Locate the cell with the specified text and output its (x, y) center coordinate. 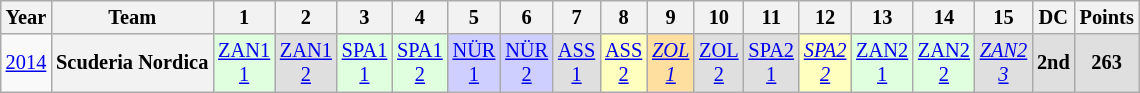
ZOL2 (718, 63)
8 (624, 17)
Team (132, 17)
ZAN11 (244, 63)
SPA12 (420, 63)
SPA11 (364, 63)
2nd (1054, 63)
ZAN23 (1004, 63)
1 (244, 17)
13 (882, 17)
SPA22 (825, 63)
Scuderia Nordica (132, 63)
14 (944, 17)
NÜR1 (474, 63)
3 (364, 17)
Year (26, 17)
15 (1004, 17)
2014 (26, 63)
DC (1054, 17)
ASS1 (576, 63)
ZAN21 (882, 63)
263 (1107, 63)
10 (718, 17)
5 (474, 17)
9 (670, 17)
ZAN12 (306, 63)
ZOL1 (670, 63)
ASS2 (624, 63)
2 (306, 17)
ZAN22 (944, 63)
12 (825, 17)
NÜR2 (526, 63)
11 (772, 17)
7 (576, 17)
Points (1107, 17)
4 (420, 17)
SPA21 (772, 63)
6 (526, 17)
